Provide the (x, y) coordinate of the cell's center where the given text is located.  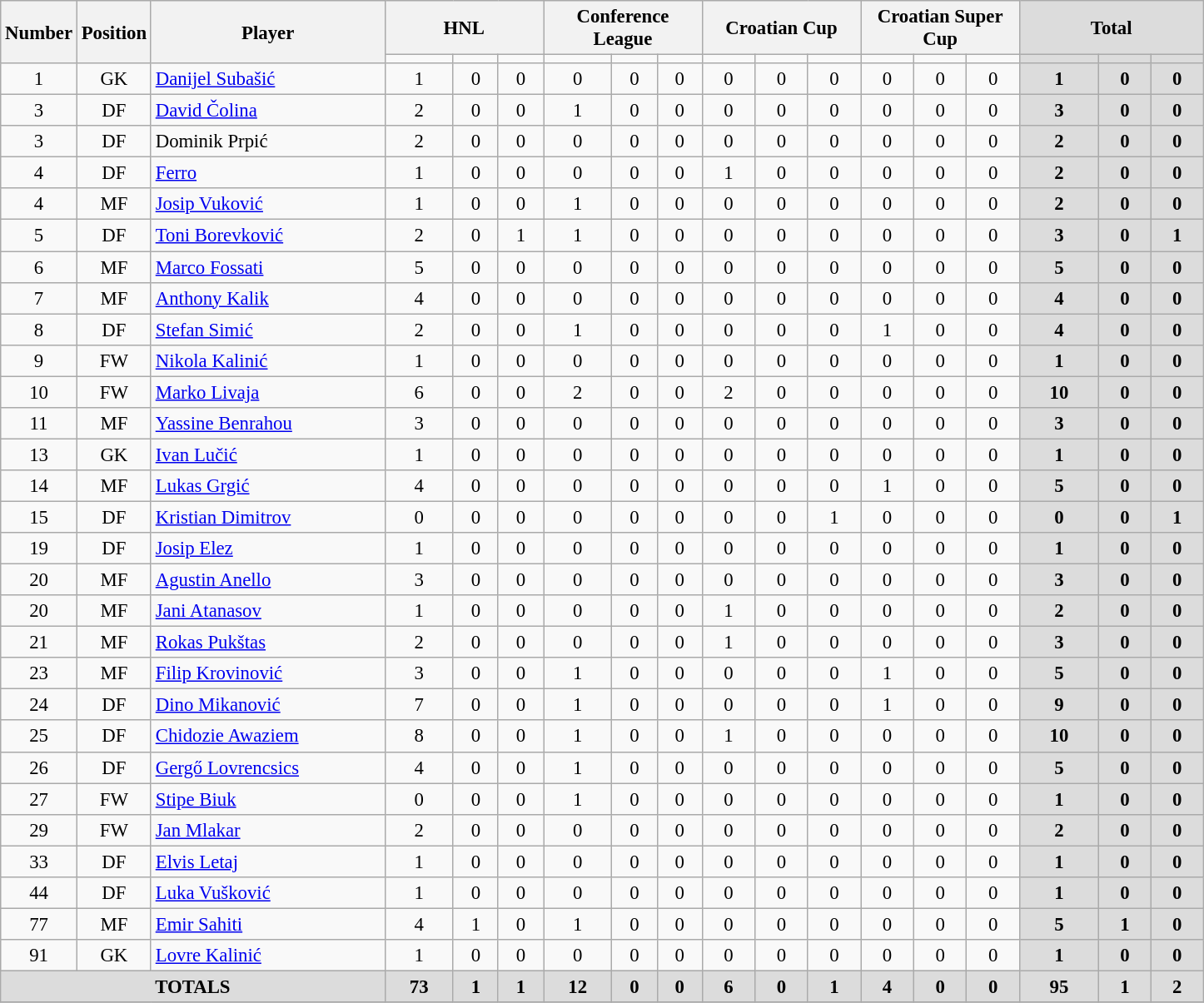
73 (419, 986)
Number (39, 32)
44 (39, 893)
Croatian Super Cup (941, 28)
Jan Mlakar (268, 830)
Marco Fossati (268, 267)
24 (39, 705)
Emir Sahiti (268, 924)
Ferro (268, 173)
Agustin Anello (268, 580)
19 (39, 549)
15 (39, 517)
Anthony Kalik (268, 298)
13 (39, 454)
Croatian Cup (781, 28)
14 (39, 486)
Danijel Subašić (268, 79)
TOTALS (193, 986)
77 (39, 924)
Toni Borevković (268, 236)
Josip Vuković (268, 204)
Lovre Kalinić (268, 956)
Rokas Pukštas (268, 643)
Position (113, 32)
David Čolina (268, 111)
21 (39, 643)
12 (578, 986)
23 (39, 673)
Conference League (623, 28)
Dominik Prpić (268, 142)
Player (268, 32)
Gergő Lovrencsics (268, 767)
Elvis Letaj (268, 861)
33 (39, 861)
Filip Krovinović (268, 673)
Dino Mikanović (268, 705)
Chidozie Awaziem (268, 737)
Total (1111, 28)
95 (1059, 986)
Lukas Grgić (268, 486)
11 (39, 424)
Nikola Kalinić (268, 360)
Stefan Simić (268, 330)
Kristian Dimitrov (268, 517)
Yassine Benrahou (268, 424)
Jani Atanasov (268, 611)
Ivan Lučić (268, 454)
29 (39, 830)
Luka Vušković (268, 893)
Marko Livaja (268, 392)
HNL (465, 28)
Stipe Biuk (268, 799)
26 (39, 767)
27 (39, 799)
Josip Elez (268, 549)
91 (39, 956)
25 (39, 737)
